Detect which cell encompasses the target text, then output its [x, y] center coordinate. 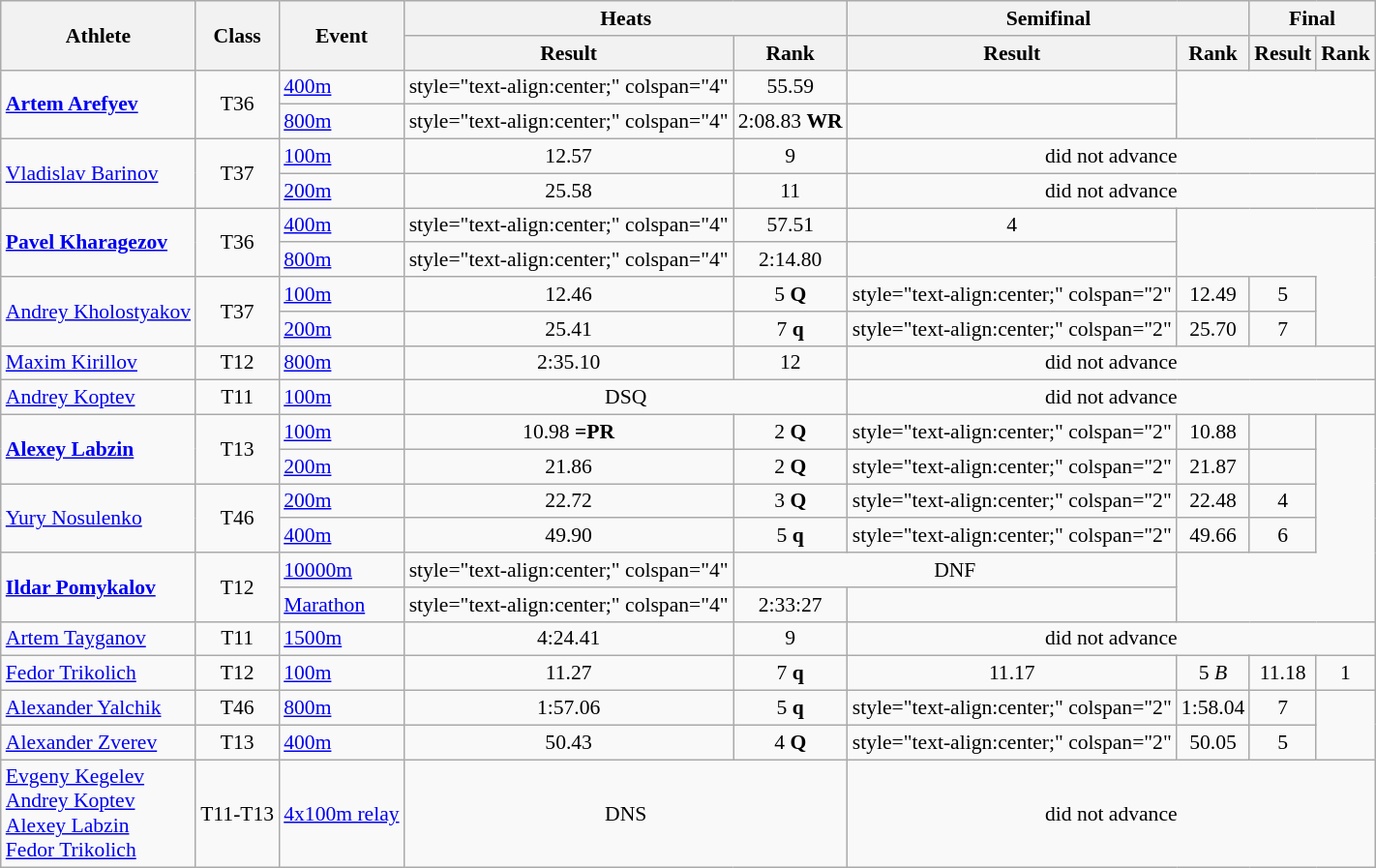
Andrey Kholostyakov [99, 312]
Alexey Labzin [99, 449]
50.05 [1213, 742]
6 [1283, 536]
12.49 [1213, 294]
25.58 [569, 191]
2:33:27 [791, 605]
49.66 [1213, 536]
Ildar Pomykalov [99, 586]
1500m [341, 639]
5 Q [791, 294]
DNS [626, 814]
Final [1312, 18]
11.18 [1283, 673]
25.41 [569, 329]
DNF [955, 570]
50.43 [569, 742]
10.98 =PR [569, 433]
10.88 [1213, 433]
Marathon [341, 605]
Pavel Kharagezov [99, 242]
DSQ [626, 398]
21.86 [569, 466]
4 Q [791, 742]
57.51 [791, 225]
Andrey Koptev [99, 398]
49.90 [569, 536]
12.46 [569, 294]
T11-T13 [237, 814]
Class [237, 35]
25.70 [1213, 329]
21.87 [1213, 466]
1 [1345, 673]
55.59 [791, 87]
10000m [341, 570]
2:08.83 WR [791, 122]
Heats [626, 18]
1:58.04 [1213, 708]
4:24.41 [569, 639]
11.17 [1012, 673]
2:14.80 [791, 260]
Evgeny Kegelev Andrey Koptev Alexey Labzin Fedor Trikolich [99, 814]
Vladislav Barinov [99, 174]
22.48 [1213, 501]
Semifinal [1049, 18]
12 [791, 363]
Fedor Trikolich [99, 673]
11.27 [569, 673]
4x100m relay [341, 814]
Yury Nosulenko [99, 519]
3 Q [791, 501]
5 B [1213, 673]
2:35.10 [569, 363]
Event [341, 35]
22.72 [569, 501]
Athlete [99, 35]
Maxim Kirillov [99, 363]
12.57 [569, 157]
Alexander Zverev [99, 742]
Artem Arefyev [99, 105]
Artem Tayganov [99, 639]
Alexander Yalchik [99, 708]
11 [791, 191]
1:57.06 [569, 708]
